Output the [X, Y] coordinate of the center of the cell containing the given text.  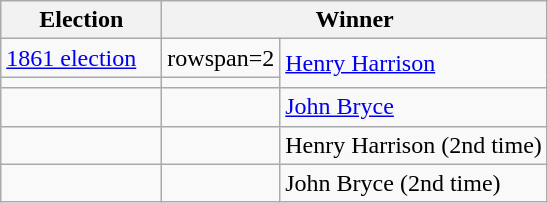
1861 election [82, 58]
Winner [355, 20]
Election [82, 20]
rowspan=2 [221, 58]
John Bryce [414, 107]
Henry Harrison [414, 64]
John Bryce (2nd time) [414, 183]
Henry Harrison (2nd time) [414, 145]
